Determine the (X, Y) coordinate at the center of the cell enclosing the given text.  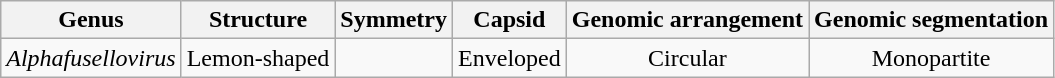
Enveloped (510, 58)
Lemon-shaped (258, 58)
Structure (258, 20)
Genus (91, 20)
Alphafusellovirus (91, 58)
Symmetry (394, 20)
Circular (687, 58)
Capsid (510, 20)
Genomic segmentation (932, 20)
Genomic arrangement (687, 20)
Monopartite (932, 58)
